Return (X, Y) of the center of cell containing provided text 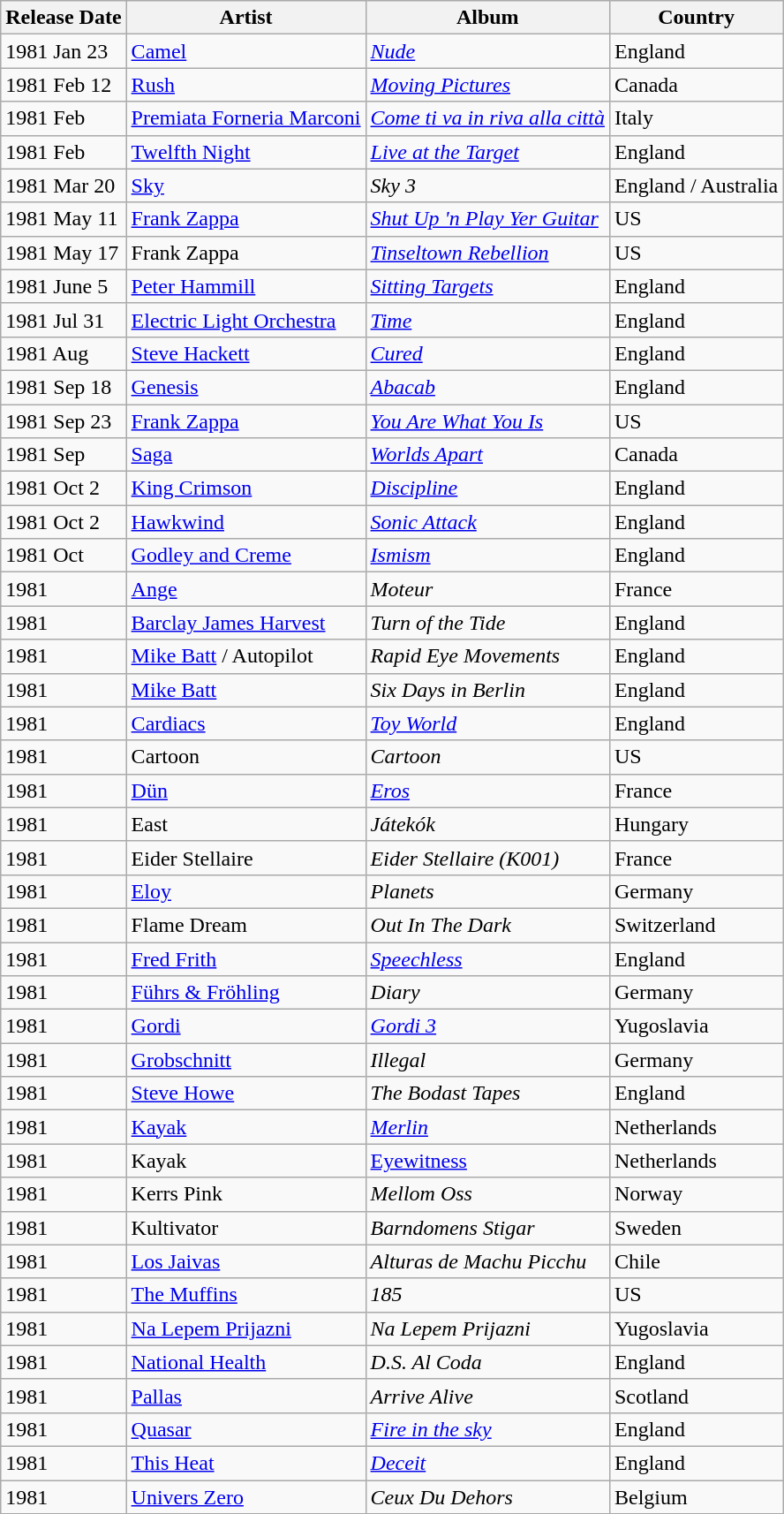
Barndomens Stigar (487, 1228)
Release Date (64, 18)
Album (487, 18)
Illegal (487, 1060)
Peter Hammill (245, 286)
Steve Howe (245, 1094)
Moving Pictures (487, 85)
Rapid Eye Movements (487, 656)
National Health (245, 1362)
Hawkwind (245, 522)
185 (487, 1295)
Ismism (487, 556)
Ange (245, 589)
Gordi (245, 1026)
Belgium (696, 1497)
Hungary (696, 824)
Cured (487, 353)
Diary (487, 993)
Scotland (696, 1396)
Sonic Attack (487, 522)
Sky (245, 185)
Fire in the sky (487, 1429)
1981 Oct (64, 556)
Speechless (487, 958)
1981 Mar 20 (64, 185)
Cardiacs (245, 723)
Turn of the Tide (487, 623)
Sweden (696, 1228)
Abacab (487, 387)
Eider Stellaire (245, 858)
Ceux Du Dehors (487, 1497)
Planets (487, 891)
1981 Aug (64, 353)
Sitting Targets (487, 286)
Kultivator (245, 1228)
Kerrs Pink (245, 1194)
King Crimson (245, 488)
Godley and Creme (245, 556)
Camel (245, 51)
Moteur (487, 589)
The Bodast Tapes (487, 1094)
Mike Batt (245, 690)
Rush (245, 85)
Norway (696, 1194)
Quasar (245, 1429)
Sky 3 (487, 185)
Eider Stellaire (K001) (487, 858)
Deceit (487, 1463)
This Heat (245, 1463)
Electric Light Orchestra (245, 320)
Eloy (245, 891)
East (245, 824)
Flame Dream (245, 925)
Country (696, 18)
Barclay James Harvest (245, 623)
1981 Jan 23 (64, 51)
Discipline (487, 488)
Saga (245, 455)
1981 Sep (64, 455)
D.S. Al Coda (487, 1362)
Eros (487, 791)
Twelfth Night (245, 152)
1981 Jul 31 (64, 320)
Premiata Forneria Marconi (245, 118)
Alturas de Machu Picchu (487, 1261)
1981 Sep 18 (64, 387)
Out In The Dark (487, 925)
Six Days in Berlin (487, 690)
1981 June 5 (64, 286)
Shut Up 'n Play Yer Guitar (487, 219)
Merlin (487, 1127)
Nude (487, 51)
Italy (696, 118)
Dün (245, 791)
Univers Zero (245, 1497)
Time (487, 320)
Fred Frith (245, 958)
Chile (696, 1261)
1981 May 11 (64, 219)
Live at the Target (487, 152)
1981 Sep 23 (64, 421)
1981 May 17 (64, 253)
Worlds Apart (487, 455)
Come ti va in riva alla città (487, 118)
Grobschnitt (245, 1060)
Los Jaivas (245, 1261)
Artist (245, 18)
Pallas (245, 1396)
Toy World (487, 723)
Eyewitness (487, 1161)
Tinseltown Rebellion (487, 253)
Játekók (487, 824)
You Are What You Is (487, 421)
Gordi 3 (487, 1026)
Mellom Oss (487, 1194)
England / Australia (696, 185)
Arrive Alive (487, 1396)
Genesis (245, 387)
Führs & Fröhling (245, 993)
1981 Feb 12 (64, 85)
Mike Batt / Autopilot (245, 656)
Switzerland (696, 925)
Steve Hackett (245, 353)
The Muffins (245, 1295)
